Output the (X, Y) coordinate of the center of the cell containing the given text.  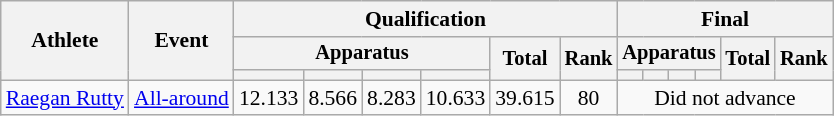
12.133 (268, 98)
Event (182, 40)
All-around (182, 98)
Did not advance (724, 98)
39.615 (524, 98)
80 (589, 98)
8.566 (332, 98)
Qualification (426, 19)
8.283 (392, 98)
Raegan Rutty (65, 98)
Final (724, 19)
Athlete (65, 40)
10.633 (456, 98)
